Output the (X, Y) coordinate of the center of the cell containing the given text.  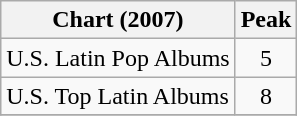
Peak (266, 20)
U.S. Latin Pop Albums (118, 58)
Chart (2007) (118, 20)
U.S. Top Latin Albums (118, 96)
8 (266, 96)
5 (266, 58)
